Identify which cell holds the provided text, then report its (X, Y) central coordinate. 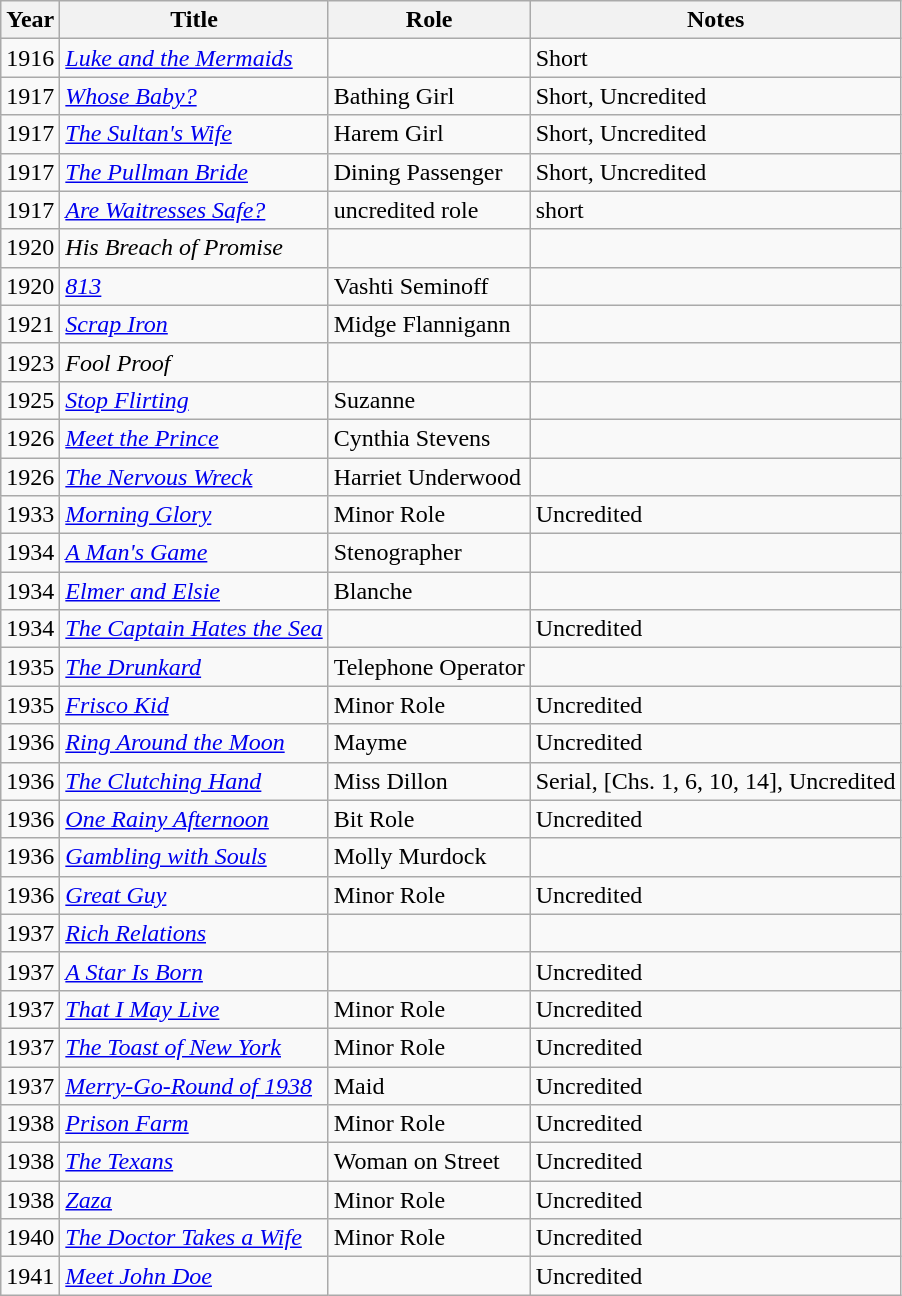
A Man's Game (194, 553)
Maid (429, 1085)
The Sultan's Wife (194, 134)
Cynthia Stevens (429, 438)
Harem Girl (429, 134)
Vashti Seminoff (429, 286)
Bit Role (429, 819)
Morning Glory (194, 515)
Elmer and Elsie (194, 591)
Fool Proof (194, 362)
The Texans (194, 1162)
Mayme (429, 743)
1941 (30, 1276)
Miss Dillon (429, 781)
Woman on Street (429, 1162)
1921 (30, 324)
One Rainy Afternoon (194, 819)
Midge Flannigann (429, 324)
Zaza (194, 1200)
The Captain Hates the Sea (194, 629)
Year (30, 20)
Meet John Doe (194, 1276)
Stop Flirting (194, 400)
That I May Live (194, 1009)
1916 (30, 58)
Great Guy (194, 895)
1940 (30, 1238)
Ring Around the Moon (194, 743)
Dining Passenger (429, 172)
Molly Murdock (429, 857)
Merry-Go-Round of 1938 (194, 1085)
Role (429, 20)
Short (716, 58)
Luke and the Mermaids (194, 58)
The Nervous Wreck (194, 477)
Notes (716, 20)
Whose Baby? (194, 96)
uncredited role (429, 210)
Are Waitresses Safe? (194, 210)
The Doctor Takes a Wife (194, 1238)
Scrap Iron (194, 324)
1923 (30, 362)
Frisco Kid (194, 705)
Bathing Girl (429, 96)
Serial, [Chs. 1, 6, 10, 14], Uncredited (716, 781)
Suzanne (429, 400)
Title (194, 20)
1933 (30, 515)
A Star Is Born (194, 971)
The Pullman Bride (194, 172)
The Drunkard (194, 667)
1925 (30, 400)
Prison Farm (194, 1124)
The Clutching Hand (194, 781)
Telephone Operator (429, 667)
short (716, 210)
Gambling with Souls (194, 857)
Meet the Prince (194, 438)
Harriet Underwood (429, 477)
The Toast of New York (194, 1047)
Blanche (429, 591)
813 (194, 286)
Rich Relations (194, 933)
Stenographer (429, 553)
His Breach of Promise (194, 248)
